Capture the cell that displays the provided text and extract its [X, Y] central coordinate. 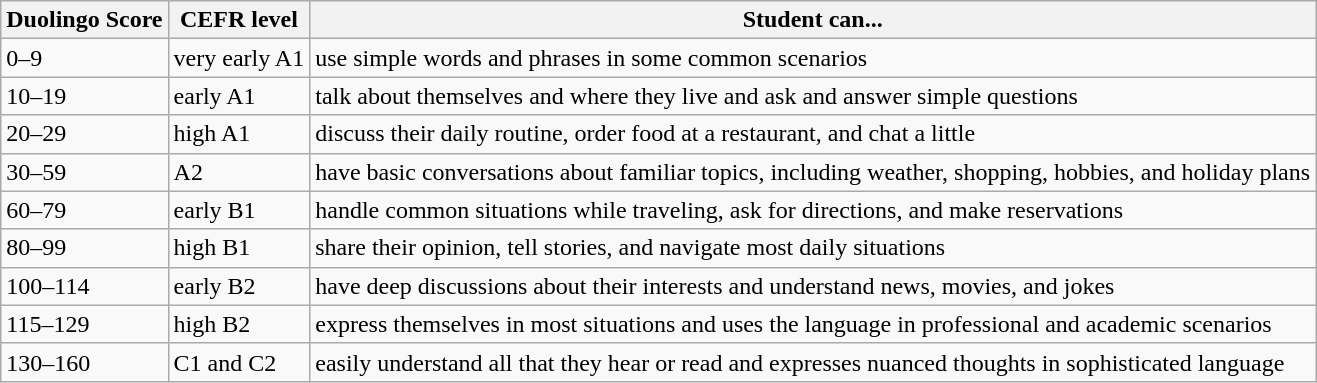
100–114 [84, 286]
use simple words and phrases in some common scenarios [813, 58]
20–29 [84, 134]
CEFR level [239, 20]
C1 and C2 [239, 362]
high B1 [239, 248]
0–9 [84, 58]
high B2 [239, 324]
discuss their daily routine, order food at a restaurant, and chat a little [813, 134]
80–99 [84, 248]
very early A1 [239, 58]
130–160 [84, 362]
early A1 [239, 96]
talk about themselves and where they live and ask and answer simple questions [813, 96]
115–129 [84, 324]
handle common situations while traveling, ask for directions, and make reservations [813, 210]
60–79 [84, 210]
easily understand all that they hear or read and expresses nuanced thoughts in sophisticated language [813, 362]
10–19 [84, 96]
have deep discussions about their interests and understand news, movies, and jokes [813, 286]
Duolingo Score [84, 20]
share their opinion, tell stories, and navigate most daily situations [813, 248]
high A1 [239, 134]
Student can... [813, 20]
30–59 [84, 172]
express themselves in most situations and uses the language in professional and academic scenarios [813, 324]
early B2 [239, 286]
early B1 [239, 210]
A2 [239, 172]
have basic conversations about familiar topics, including weather, shopping, hobbies, and holiday plans [813, 172]
